Find where the given text appears and provide that cell's center as (x, y) coordinate. 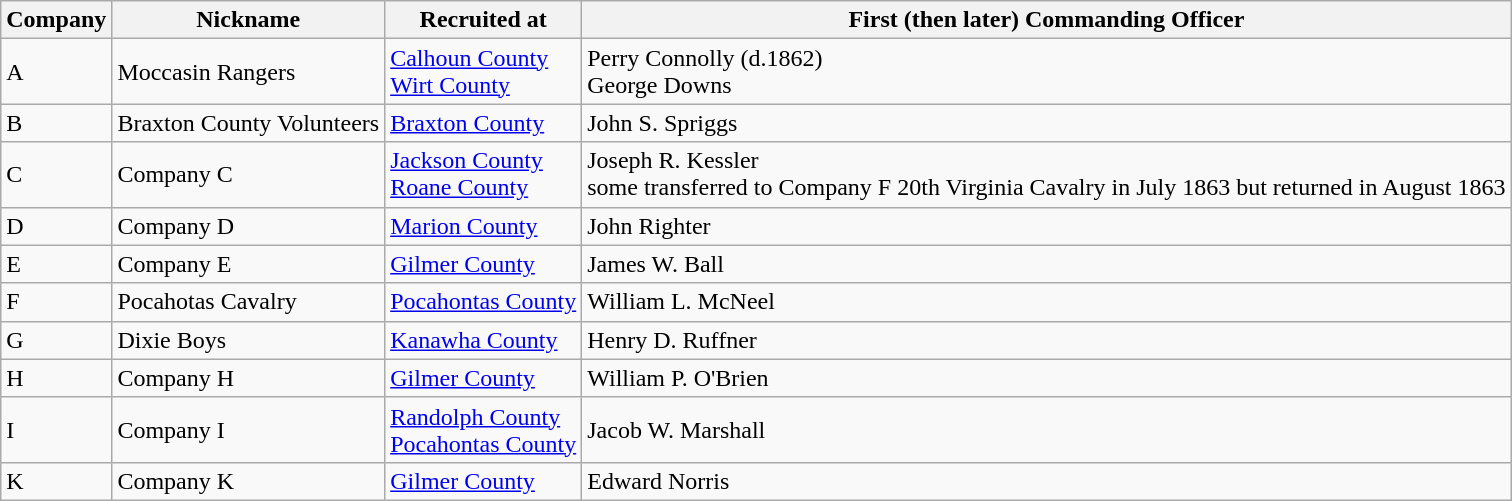
Company I (248, 430)
Pocahontas County (484, 302)
Edward Norris (1046, 481)
Company E (248, 264)
William L. McNeel (1046, 302)
Henry D. Ruffner (1046, 340)
Joseph R. Kesslersome transferred to Company F 20th Virginia Cavalry in July 1863 but returned in August 1863 (1046, 174)
Dixie Boys (248, 340)
C (56, 174)
Company K (248, 481)
First (then later) Commanding Officer (1046, 20)
Pocahotas Cavalry (248, 302)
B (56, 123)
Recruited at (484, 20)
Nickname (248, 20)
Calhoun CountyWirt County (484, 72)
Marion County (484, 226)
John S. Spriggs (1046, 123)
Kanawha County (484, 340)
Company D (248, 226)
Perry Connolly (d.1862)George Downs (1046, 72)
F (56, 302)
H (56, 378)
Braxton County (484, 123)
Braxton County Volunteers (248, 123)
K (56, 481)
Moccasin Rangers (248, 72)
Jacob W. Marshall (1046, 430)
D (56, 226)
Company H (248, 378)
William P. O'Brien (1046, 378)
Company C (248, 174)
E (56, 264)
Jackson CountyRoane County (484, 174)
I (56, 430)
John Righter (1046, 226)
A (56, 72)
James W. Ball (1046, 264)
G (56, 340)
Company (56, 20)
Randolph CountyPocahontas County (484, 430)
